Pinpoint the cell where the given text exists, returning its (X, Y) midpoint coordinate. 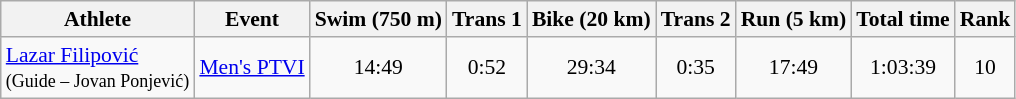
Total time (902, 19)
Swim (750 m) (378, 19)
Trans 1 (487, 19)
Event (252, 19)
17:49 (794, 68)
Trans 2 (696, 19)
1:03:39 (902, 68)
29:34 (592, 68)
Lazar Filipović(Guide – Jovan Ponjević) (98, 68)
0:52 (487, 68)
Run (5 km) (794, 19)
14:49 (378, 68)
Rank (986, 19)
Men's PTVI (252, 68)
10 (986, 68)
0:35 (696, 68)
Bike (20 km) (592, 19)
Athlete (98, 19)
